Pinpoint the cell where the given text exists, returning its [x, y] midpoint coordinate. 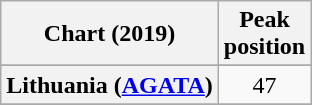
Peakposition [264, 34]
Lithuania (AGATA) [110, 85]
47 [264, 85]
Chart (2019) [110, 34]
